Capture the cell that displays the provided text and extract its (X, Y) central coordinate. 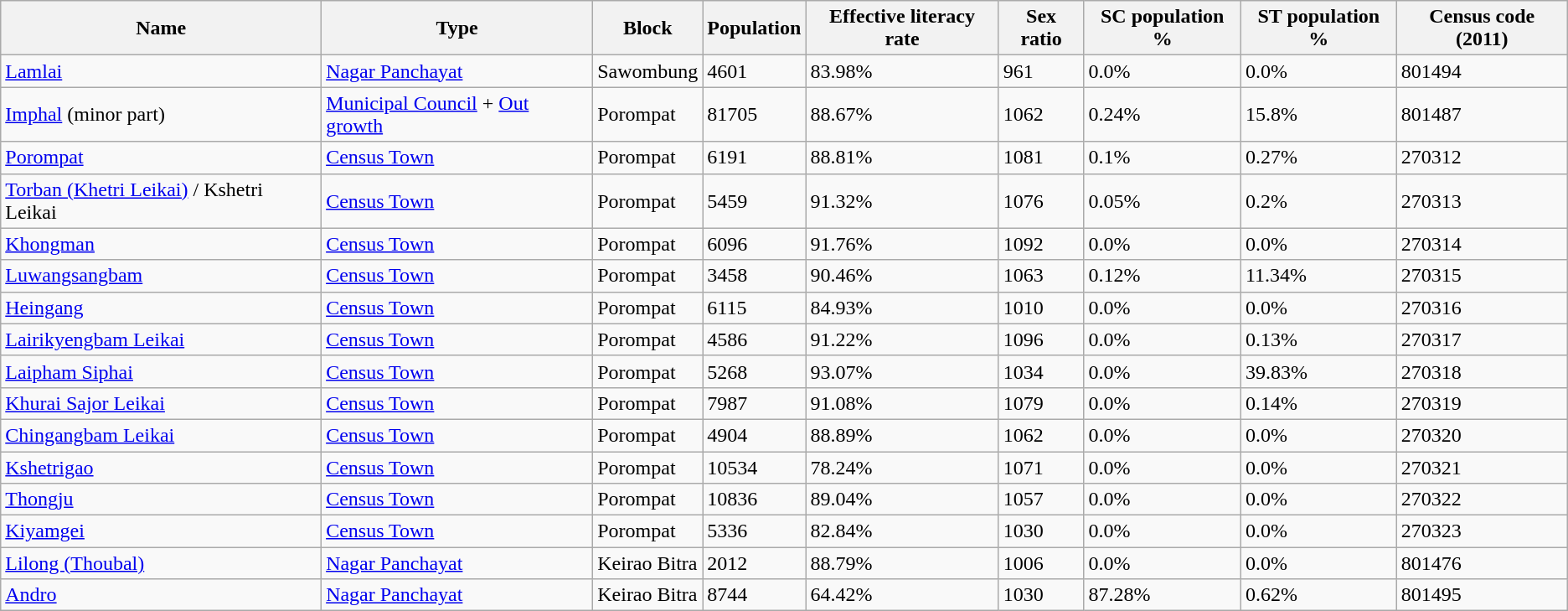
89.04% (902, 500)
15.8% (1318, 114)
270320 (1482, 435)
0.62% (1318, 595)
0.27% (1318, 158)
270314 (1482, 244)
6115 (754, 308)
1071 (1041, 467)
91.32% (902, 201)
83.98% (902, 71)
6096 (754, 244)
270318 (1482, 371)
Municipal Council + Out growth (457, 114)
270315 (1482, 276)
4601 (754, 71)
Luwangsangbam (161, 276)
Thongju (161, 500)
3458 (754, 276)
88.81% (902, 158)
Torban (Khetri Leikai) / Kshetri Leikai (161, 201)
270321 (1482, 467)
6191 (754, 158)
88.79% (902, 563)
801476 (1482, 563)
270319 (1482, 403)
Imphal (minor part) (161, 114)
82.84% (902, 531)
SC population % (1163, 28)
Sex ratio (1041, 28)
270313 (1482, 201)
0.14% (1318, 403)
39.83% (1318, 371)
0.05% (1163, 201)
91.08% (902, 403)
64.42% (902, 595)
1081 (1041, 158)
Laipham Siphai (161, 371)
5459 (754, 201)
0.13% (1318, 339)
0.12% (1163, 276)
1076 (1041, 201)
Sawombung (648, 71)
801495 (1482, 595)
0.1% (1163, 158)
91.22% (902, 339)
78.24% (902, 467)
Census code (2011) (1482, 28)
Block (648, 28)
Kiyamgei (161, 531)
Type (457, 28)
801494 (1482, 71)
Khongman (161, 244)
1092 (1041, 244)
1063 (1041, 276)
91.76% (902, 244)
1057 (1041, 500)
270323 (1482, 531)
1096 (1041, 339)
0.2% (1318, 201)
1079 (1041, 403)
7987 (754, 403)
88.67% (902, 114)
Chingangbam Leikai (161, 435)
5336 (754, 531)
270316 (1482, 308)
2012 (754, 563)
801487 (1482, 114)
Lamlai (161, 71)
8744 (754, 595)
270317 (1482, 339)
ST population % (1318, 28)
87.28% (1163, 595)
11.34% (1318, 276)
Andro (161, 595)
84.93% (902, 308)
81705 (754, 114)
961 (1041, 71)
270312 (1482, 158)
1010 (1041, 308)
1034 (1041, 371)
93.07% (902, 371)
4904 (754, 435)
90.46% (902, 276)
10534 (754, 467)
4586 (754, 339)
Heingang (161, 308)
5268 (754, 371)
10836 (754, 500)
0.24% (1163, 114)
Name (161, 28)
Lairikyengbam Leikai (161, 339)
270322 (1482, 500)
Khurai Sajor Leikai (161, 403)
Kshetrigao (161, 467)
Lilong (Thoubal) (161, 563)
88.89% (902, 435)
1006 (1041, 563)
Population (754, 28)
Effective literacy rate (902, 28)
